Search for the cell housing the specified text and yield its [x, y] center coordinate. 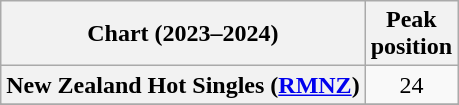
24 [411, 85]
New Zealand Hot Singles (RMNZ) [183, 85]
Peakposition [411, 34]
Chart (2023–2024) [183, 34]
